Capture the cell that displays the provided text and extract its (x, y) central coordinate. 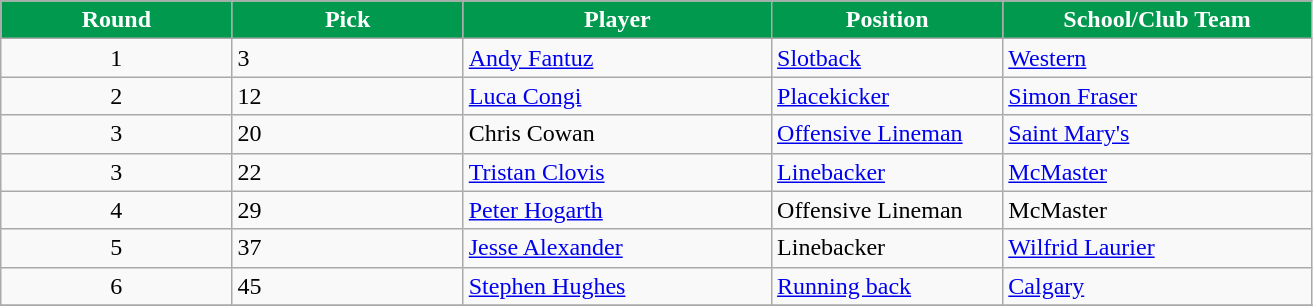
Stephen Hughes (617, 286)
45 (348, 286)
2 (116, 96)
Position (888, 20)
Pick (348, 20)
Player (617, 20)
Chris Cowan (617, 134)
Peter Hogarth (617, 210)
Western (1157, 58)
Luca Congi (617, 96)
Running back (888, 286)
Round (116, 20)
Slotback (888, 58)
School/Club Team (1157, 20)
29 (348, 210)
22 (348, 172)
12 (348, 96)
4 (116, 210)
37 (348, 248)
Calgary (1157, 286)
6 (116, 286)
Saint Mary's (1157, 134)
Placekicker (888, 96)
Tristan Clovis (617, 172)
Wilfrid Laurier (1157, 248)
Jesse Alexander (617, 248)
20 (348, 134)
1 (116, 58)
Andy Fantuz (617, 58)
Simon Fraser (1157, 96)
5 (116, 248)
